Locate the cell with the specified text and output its (X, Y) center coordinate. 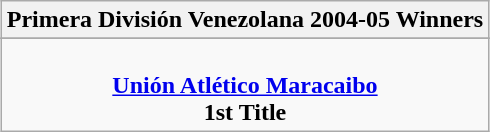
Unión Atlético Maracaibo1st Title (245, 85)
Primera División Venezolana 2004-05 Winners (245, 20)
